From the cell containing the given text, extract its center point as [X, Y] coordinate. 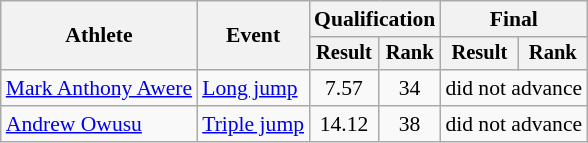
Event [253, 36]
Andrew Owusu [99, 124]
Qualification [374, 19]
14.12 [344, 124]
38 [410, 124]
Long jump [253, 88]
Triple jump [253, 124]
34 [410, 88]
Athlete [99, 36]
Mark Anthony Awere [99, 88]
Final [514, 19]
7.57 [344, 88]
